Return the [X, Y] coordinate for the center point of the cell that contains the specified text.  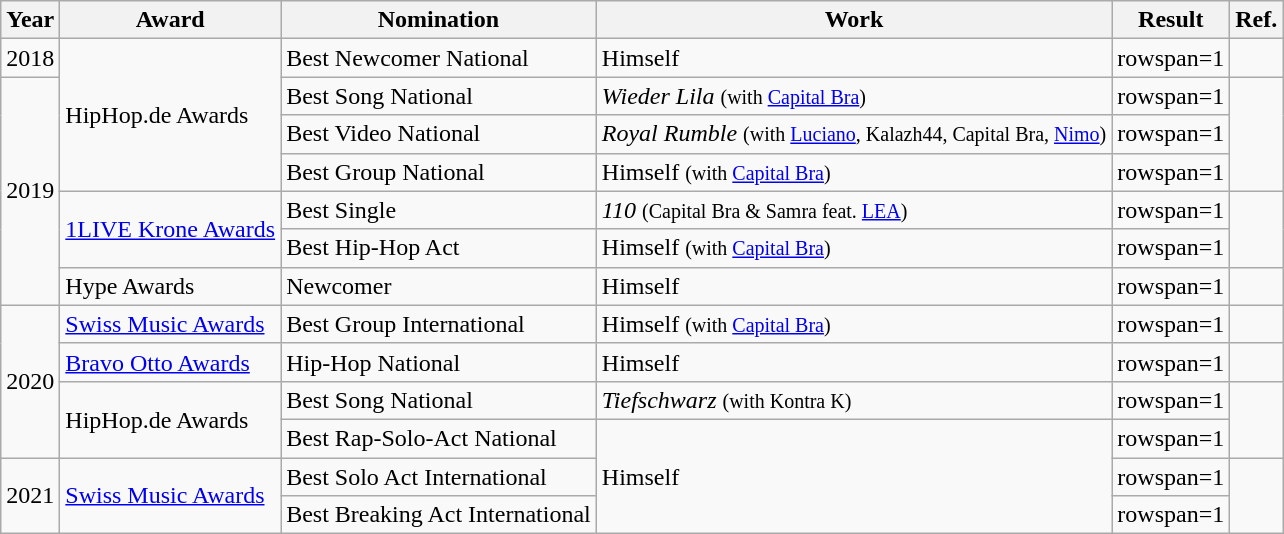
Wieder Lila (with Capital Bra) [854, 96]
1LIVE Krone Awards [170, 229]
Best Single [439, 210]
Result [1171, 20]
Best Solo Act International [439, 477]
Best Rap-Solo-Act National [439, 438]
2020 [30, 381]
Hype Awards [170, 286]
Newcomer [439, 286]
Best Video National [439, 134]
110 (Capital Bra & Samra feat. LEA) [854, 210]
2021 [30, 496]
Hip-Hop National [439, 362]
Year [30, 20]
Best Group International [439, 324]
Royal Rumble (with Luciano, Kalazh44, Capital Bra, Nimo) [854, 134]
Tiefschwarz (with Kontra K) [854, 400]
2018 [30, 58]
Best Newcomer National [439, 58]
Work [854, 20]
Best Hip-Hop Act [439, 248]
Nomination [439, 20]
Bravo Otto Awards [170, 362]
2019 [30, 191]
Award [170, 20]
Best Breaking Act International [439, 515]
Ref. [1256, 20]
Best Group National [439, 172]
